Capture the cell that displays the provided text and extract its [X, Y] central coordinate. 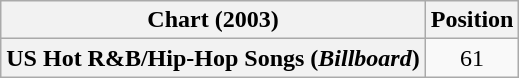
US Hot R&B/Hip-Hop Songs (Billboard) [213, 58]
61 [472, 58]
Chart (2003) [213, 20]
Position [472, 20]
